Find where the given text appears and provide that cell's center as [x, y] coordinate. 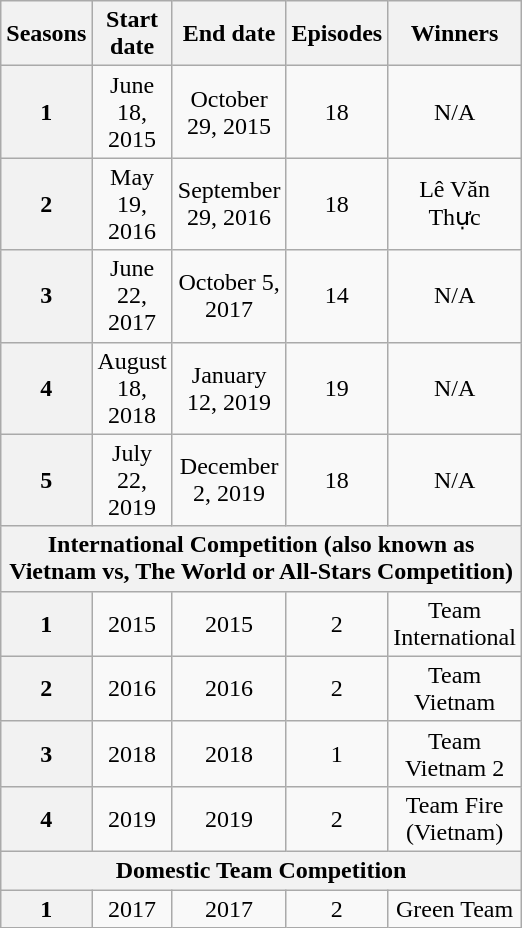
Lê Văn Thực [455, 204]
July 22, 2019 [132, 480]
Start date [132, 34]
June 22, 2017 [132, 296]
Team International [455, 624]
October 29, 2015 [229, 112]
May 19, 2016 [132, 204]
Seasons [46, 34]
December 2, 2019 [229, 480]
End date [229, 34]
Team Fire (Vietnam) [455, 818]
Winners [455, 34]
International Competition (also known as Vietnam vs, The World or All-Stars Competition) [262, 558]
5 [46, 480]
October 5, 2017 [229, 296]
June 18, 2015 [132, 112]
August 18, 2018 [132, 388]
January 12, 2019 [229, 388]
Team Vietnam [455, 688]
September 29, 2016 [229, 204]
19 [337, 388]
Green Team [455, 909]
Episodes [337, 34]
14 [337, 296]
Team Vietnam 2 [455, 754]
Domestic Team Competition [262, 870]
